Return the [x, y] coordinate for the center point of the cell that contains the specified text.  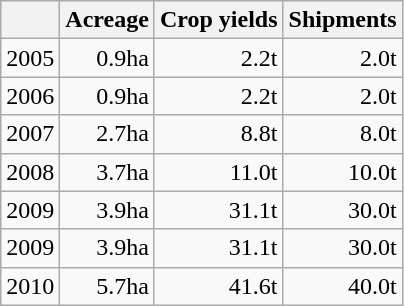
11.0t [218, 172]
2005 [30, 58]
5.7ha [108, 286]
2.7ha [108, 134]
2006 [30, 96]
40.0t [342, 286]
2008 [30, 172]
10.0t [342, 172]
8.0t [342, 134]
Shipments [342, 20]
2010 [30, 286]
41.6t [218, 286]
8.8t [218, 134]
2007 [30, 134]
Acreage [108, 20]
3.7ha [108, 172]
Crop yields [218, 20]
